Provide the (X, Y) coordinate of the cell's center where the given text is located.  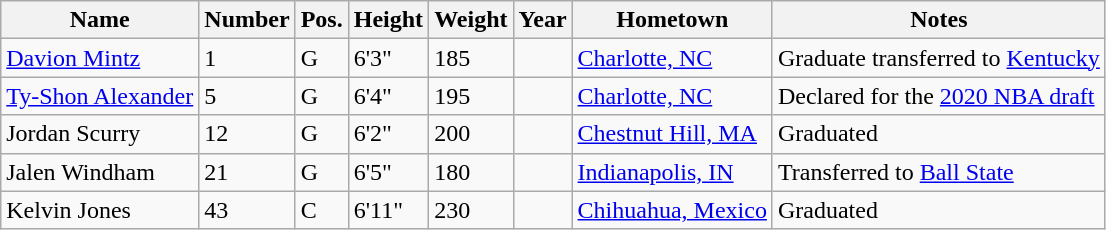
195 (471, 96)
Declared for the 2020 NBA draft (938, 96)
Year (542, 20)
5 (247, 96)
Chestnut Hill, MA (672, 134)
43 (247, 210)
Indianapolis, IN (672, 172)
6'5" (388, 172)
Jalen Windham (100, 172)
6'11" (388, 210)
C (322, 210)
Transferred to Ball State (938, 172)
Chihuahua, Mexico (672, 210)
Height (388, 20)
Pos. (322, 20)
21 (247, 172)
Ty-Shon Alexander (100, 96)
Weight (471, 20)
6'2" (388, 134)
6'3" (388, 58)
230 (471, 210)
6'4" (388, 96)
Kelvin Jones (100, 210)
Graduate transferred to Kentucky (938, 58)
185 (471, 58)
Notes (938, 20)
180 (471, 172)
Hometown (672, 20)
Jordan Scurry (100, 134)
Number (247, 20)
200 (471, 134)
12 (247, 134)
Name (100, 20)
1 (247, 58)
Davion Mintz (100, 58)
